Capture the cell that displays the provided text and extract its (X, Y) central coordinate. 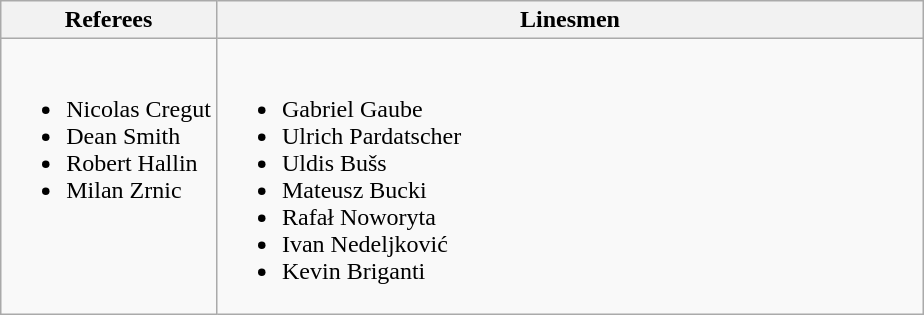
Nicolas Cregut Dean Smith Robert Hallin Milan Zrnic (109, 176)
Gabriel Gaube Ulrich Pardatscher Uldis Bušs Mateusz Bucki Rafał Noworyta Ivan Nedeljković Kevin Briganti (570, 176)
Linesmen (570, 20)
Referees (109, 20)
